Return the [x, y] coordinate for the center point of the cell that contains the specified text.  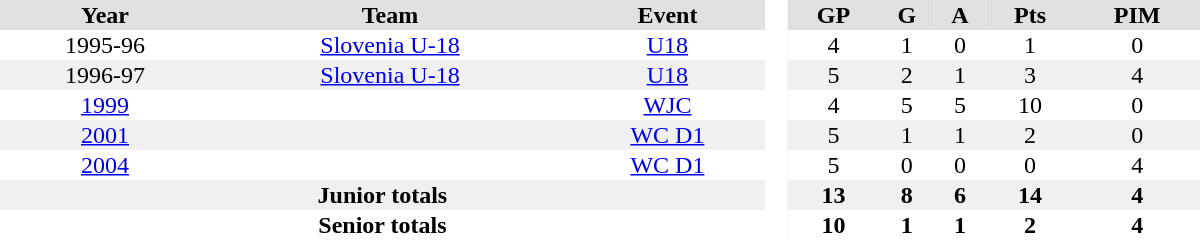
1999 [105, 105]
G [906, 15]
1996-97 [105, 75]
GP [834, 15]
Event [668, 15]
Senior totals [382, 225]
Junior totals [382, 195]
Year [105, 15]
13 [834, 195]
1995-96 [105, 45]
14 [1030, 195]
PIM [1137, 15]
3 [1030, 75]
Team [390, 15]
A [960, 15]
6 [960, 195]
Pts [1030, 15]
2004 [105, 165]
WJC [668, 105]
8 [906, 195]
2001 [105, 135]
